Identify which cell holds the provided text, then report its [X, Y] central coordinate. 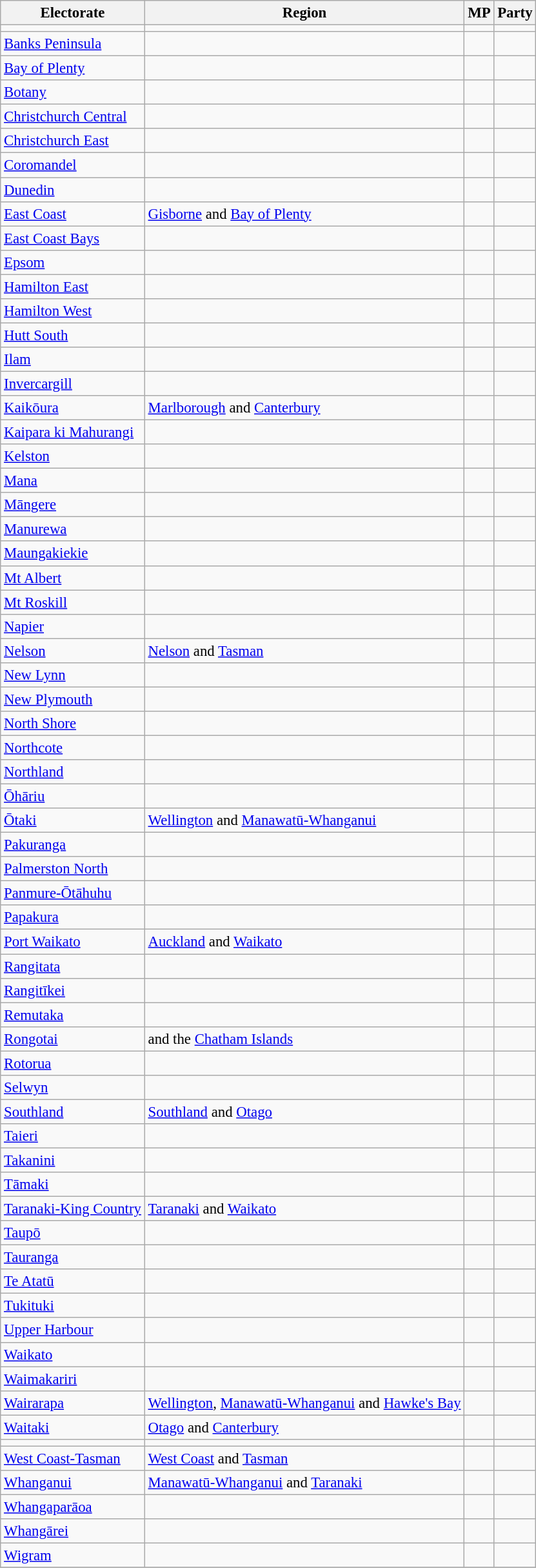
Tauranga [72, 1257]
Taupō [72, 1233]
Marlborough and Canterbury [304, 408]
New Lynn [72, 675]
Tukituki [72, 1306]
Taranaki and Waikato [304, 1209]
Ilam [72, 360]
Pakuranga [72, 845]
Northcote [72, 748]
Rongotai [72, 1039]
Wairarapa [72, 1403]
Otago and Canterbury [304, 1427]
Mt Roskill [72, 602]
Party [515, 13]
Hamilton East [72, 287]
Taranaki-King Country [72, 1209]
Ōhāriu [72, 797]
Rotorua [72, 1063]
Nelson and Tasman [304, 651]
West Coast-Tasman [72, 1458]
Papakura [72, 917]
Wigram [72, 1556]
Rangitata [72, 966]
East Coast [72, 214]
Coromandel [72, 165]
Kelston [72, 456]
Manurewa [72, 529]
Taieri [72, 1136]
Whangārei [72, 1531]
East Coast Bays [72, 238]
Wellington, Manawatū-Whanganui and Hawke's Bay [304, 1403]
Invercargill [72, 383]
Botany [72, 92]
Waikato [72, 1354]
Palmerston North [72, 869]
Rangitīkei [72, 990]
Ōtaki [72, 820]
Waimakariri [72, 1379]
Auckland and Waikato [304, 942]
Southland and Otago [304, 1112]
Tāmaki [72, 1185]
Takanini [72, 1160]
Electorate [72, 13]
Nelson [72, 651]
Upper Harbour [72, 1330]
Gisborne and Bay of Plenty [304, 214]
Selwyn [72, 1088]
Southland [72, 1112]
New Plymouth [72, 699]
Napier [72, 626]
Dunedin [72, 190]
Christchurch Central [72, 117]
Port Waikato [72, 942]
Hamilton West [72, 311]
Mt Albert [72, 578]
MP [479, 13]
Epsom [72, 262]
Mana [72, 481]
Whangaparāoa [72, 1507]
North Shore [72, 724]
Te Atatū [72, 1281]
Banks Peninsula [72, 44]
Hutt South [72, 335]
Māngere [72, 505]
Manawatū-Whanganui and Taranaki [304, 1483]
Christchurch East [72, 141]
Wellington and Manawatū-Whanganui [304, 820]
Bay of Plenty [72, 68]
Kaikōura [72, 408]
Maungakiekie [72, 554]
Northland [72, 772]
Panmure-Ōtāhuhu [72, 893]
Whanganui [72, 1483]
and the Chatham Islands [304, 1039]
Waitaki [72, 1427]
Kaipara ki Mahurangi [72, 433]
Region [304, 13]
West Coast and Tasman [304, 1458]
Remutaka [72, 1015]
